Return the (X, Y) coordinate for the center point of the cell that contains the specified text.  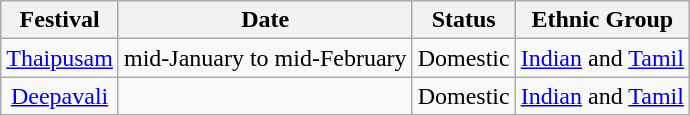
Deepavali (60, 96)
mid-January to mid-February (265, 58)
Festival (60, 20)
Status (464, 20)
Date (265, 20)
Ethnic Group (602, 20)
Thaipusam (60, 58)
